Return (X, Y) of the center of cell containing provided text 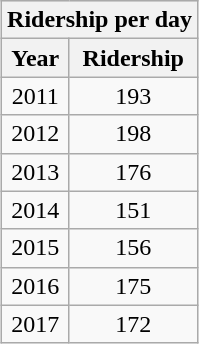
151 (134, 210)
2013 (36, 172)
172 (134, 324)
2017 (36, 324)
2016 (36, 286)
Ridership per day (100, 20)
175 (134, 286)
Year (36, 58)
Ridership (134, 58)
156 (134, 248)
2011 (36, 96)
198 (134, 134)
2015 (36, 248)
193 (134, 96)
176 (134, 172)
2014 (36, 210)
2012 (36, 134)
